Return the [x, y] coordinate for the center point of the cell that contains the specified text.  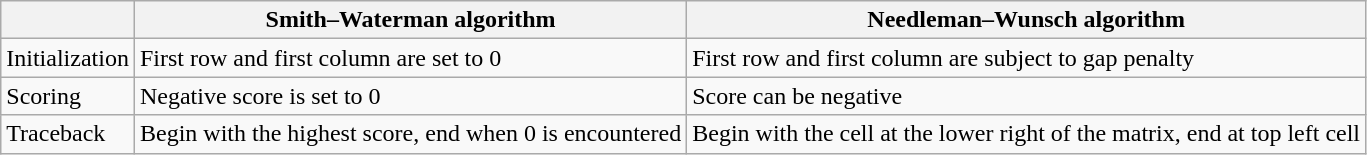
Scoring [68, 96]
Needleman–Wunsch algorithm [1026, 20]
First row and first column are subject to gap penalty [1026, 58]
Begin with the cell at the lower right of the matrix, end at top left cell [1026, 134]
Smith–Waterman algorithm [410, 20]
First row and first column are set to 0 [410, 58]
Negative score is set to 0 [410, 96]
Begin with the highest score, end when 0 is encountered [410, 134]
Traceback [68, 134]
Score can be negative [1026, 96]
Initialization [68, 58]
